Provide the [X, Y] coordinate of the cell's center where the given text is located.  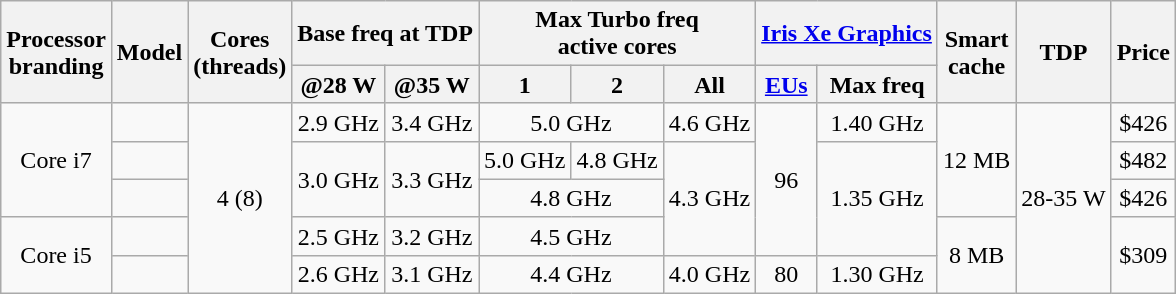
@28 W [338, 84]
1.30 GHz [878, 275]
Max Turbo freqactive cores [616, 34]
4.0 GHz [709, 275]
All [709, 84]
4.3 GHz [709, 198]
Base freq at TDP [386, 34]
$482 [1143, 160]
@35 W [432, 84]
2.5 GHz [338, 236]
8 MB [976, 255]
96 [786, 179]
3.2 GHz [432, 236]
4.6 GHz [709, 122]
80 [786, 275]
$309 [1143, 255]
EUs [786, 84]
3.3 GHz [432, 179]
2 [617, 84]
Smartcache [976, 52]
2.9 GHz [338, 122]
4 (8) [240, 198]
12 MB [976, 160]
Core i5 [56, 255]
28-35 W [1064, 198]
1 [524, 84]
Model [149, 52]
3.1 GHz [432, 275]
4.5 GHz [570, 236]
Processorbranding [56, 52]
3.4 GHz [432, 122]
Iris Xe Graphics [847, 34]
1.40 GHz [878, 122]
Core i7 [56, 160]
TDP [1064, 52]
Cores(threads) [240, 52]
1.35 GHz [878, 198]
4.4 GHz [570, 275]
3.0 GHz [338, 179]
Max freq [878, 84]
Price [1143, 52]
2.6 GHz [338, 275]
